Determine the (X, Y) coordinate at the center of the cell enclosing the given text.  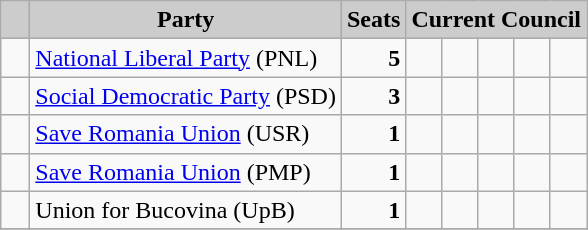
Seats (373, 20)
Save Romania Union (USR) (186, 134)
Save Romania Union (PMP) (186, 172)
Current Council (496, 20)
Party (186, 20)
National Liberal Party (PNL) (186, 58)
Union for Bucovina (UpB) (186, 210)
5 (373, 58)
Social Democratic Party (PSD) (186, 96)
3 (373, 96)
